Detect which cell encompasses the target text, then output its [x, y] center coordinate. 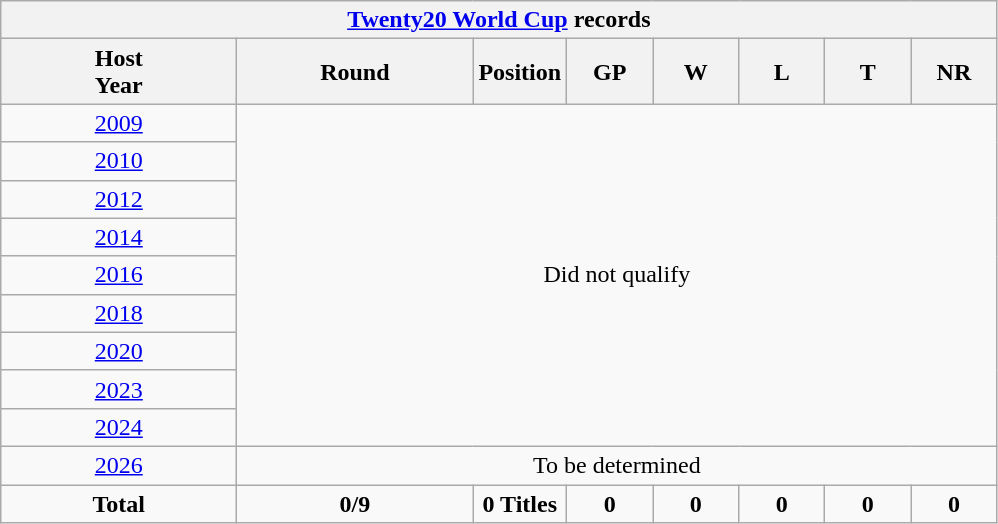
Did not qualify [617, 276]
2012 [119, 199]
2010 [119, 161]
L [782, 72]
Total [119, 503]
2014 [119, 237]
Round [355, 72]
Position [520, 72]
GP [610, 72]
Twenty20 World Cup records [499, 20]
NR [954, 72]
T [868, 72]
2018 [119, 313]
0 Titles [520, 503]
HostYear [119, 72]
To be determined [617, 465]
2009 [119, 123]
2026 [119, 465]
2016 [119, 275]
2024 [119, 427]
2020 [119, 351]
2023 [119, 389]
W [696, 72]
0/9 [355, 503]
